Detect which cell encompasses the target text, then output its (X, Y) center coordinate. 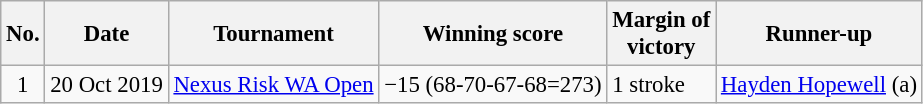
1 (23, 85)
20 Oct 2019 (106, 85)
Hayden Hopewell (a) (820, 85)
Tournament (274, 34)
Winning score (493, 34)
No. (23, 34)
Margin ofvictory (662, 34)
Nexus Risk WA Open (274, 85)
1 stroke (662, 85)
Date (106, 34)
−15 (68-70-67-68=273) (493, 85)
Runner-up (820, 34)
